Find where the given text appears and provide that cell's center as [X, Y] coordinate. 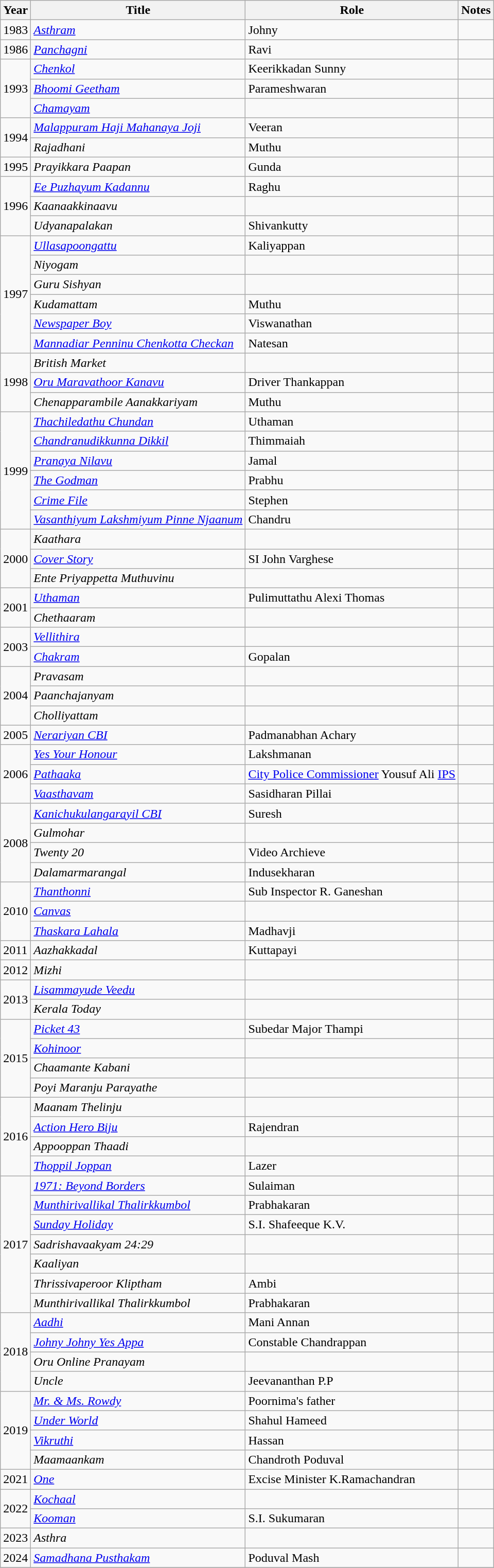
Video Archieve [352, 852]
Gopalan [352, 657]
The Godman [138, 480]
Johny [352, 30]
2016 [15, 1136]
City Police Commissioner Yousuf Ali IPS [352, 774]
2022 [15, 1509]
Keerikkadan Sunny [352, 69]
Maanam Thelinju [138, 1107]
Lisammayude Veedu [138, 990]
Kochaal [138, 1499]
Title [138, 10]
Kerala Today [138, 1009]
Chethaaram [138, 618]
Aazhakkadal [138, 950]
Parameshwaran [352, 89]
Chamayam [138, 108]
Thachiledathu Chundan [138, 421]
Constable Chandrappan [352, 1342]
Poornima's father [352, 1401]
1997 [15, 294]
1996 [15, 206]
Johny Johny Yes Appa [138, 1342]
Paanchajanyam [138, 696]
Ee Puzhayum Kadannu [138, 186]
Bhoomi Geetham [138, 89]
Pulimuttathu Alexi Thomas [352, 598]
Indusekharan [352, 872]
Oru Maravathoor Kanavu [138, 382]
Ullasapoongattu [138, 245]
2023 [15, 1538]
2021 [15, 1479]
Samadhana Pusthakam [138, 1558]
2011 [15, 950]
Raghu [352, 186]
Chaamante Kabani [138, 1068]
Newspaper Boy [138, 324]
Cholliyattam [138, 715]
1993 [15, 89]
Ambi [352, 1283]
2003 [15, 647]
Rajendran [352, 1126]
Role [352, 10]
Crime File [138, 500]
Chandru [352, 519]
2017 [15, 1244]
Notes [476, 10]
Kudamattam [138, 304]
Prayikkara Paapan [138, 167]
Ente Priyappetta Muthuvinu [138, 578]
2010 [15, 911]
Action Hero Biju [138, 1126]
Kaanaakkinaavu [138, 206]
2000 [15, 558]
Poduval Mash [352, 1558]
Madhavji [352, 931]
Yes Your Honour [138, 754]
1995 [15, 167]
Sub Inspector R. Ganeshan [352, 892]
Thimmaiah [352, 441]
Suresh [352, 813]
Chenapparambile Aanakkariyam [138, 402]
Cover Story [138, 558]
Kaathara [138, 539]
Pathaaka [138, 774]
Gunda [352, 167]
S.I. Sukumaran [352, 1519]
Driver Thankappan [352, 382]
British Market [138, 363]
Kanichukulangarayil CBI [138, 813]
Sulaiman [352, 1185]
Asthram [138, 30]
Kohinoor [138, 1048]
Niyogam [138, 265]
Thanthonni [138, 892]
Maamaankam [138, 1459]
Year [15, 10]
Shivankutty [352, 225]
2019 [15, 1430]
Kooman [138, 1519]
Lazer [352, 1166]
Hassan [352, 1440]
Kuttapayi [352, 950]
One [138, 1479]
Rajadhani [138, 147]
Chandranudikkunna Dikkil [138, 441]
2008 [15, 842]
2004 [15, 696]
Picket 43 [138, 1029]
Chakram [138, 657]
Chenkol [138, 69]
Shahul Hameed [352, 1420]
2005 [15, 735]
Guru Sishyan [138, 285]
Oru Online Pranayam [138, 1362]
SI John Varghese [352, 558]
Pravasam [138, 676]
Malappuram Haji Mahanaya Joji [138, 128]
Poyi Maranju Parayathe [138, 1087]
Vellithira [138, 637]
Uncle [138, 1381]
2012 [15, 970]
Mizhi [138, 970]
Pranaya Nilavu [138, 461]
Gulmohar [138, 833]
Canvas [138, 911]
Vikruthi [138, 1440]
Asthra [138, 1538]
Prabhu [352, 480]
1998 [15, 382]
Mr. & Ms. Rowdy [138, 1401]
Sunday Holiday [138, 1225]
2006 [15, 774]
Ravi [352, 49]
1994 [15, 137]
Thaskara Lahala [138, 931]
Stephen [352, 500]
Subedar Major Thampi [352, 1029]
Vasanthiyum Lakshmiyum Pinne Njaanum [138, 519]
Thrissivaperoor Kliptham [138, 1283]
Jeevananthan P.P [352, 1381]
Natesan [352, 343]
Padmanabhan Achary [352, 735]
S.I. Shafeeque K.V. [352, 1225]
1986 [15, 49]
Dalamarmarangal [138, 872]
Vaasthavam [138, 794]
Lakshmanan [352, 754]
2018 [15, 1352]
Jamal [352, 461]
Thoppil Joppan [138, 1166]
1971: Beyond Borders [138, 1185]
1983 [15, 30]
Panchagni [138, 49]
Sasidharan Pillai [352, 794]
Mani Annan [352, 1323]
Appooppan Thaadi [138, 1146]
Veeran [352, 128]
Aadhi [138, 1323]
Under World [138, 1420]
Chandroth Poduval [352, 1459]
Kaaliyan [138, 1264]
Udyanapalakan [138, 225]
Viswanathan [352, 324]
Excise Minister K.Ramachandran [352, 1479]
2013 [15, 999]
Sadrishavaakyam 24:29 [138, 1244]
2015 [15, 1058]
Nerariyan CBI [138, 735]
Mannadiar Penninu Chenkotta Checkan [138, 343]
Twenty 20 [138, 852]
2001 [15, 608]
Kaliyappan [352, 245]
2024 [15, 1558]
1999 [15, 470]
